Find where the given text appears and provide that cell's center as [x, y] coordinate. 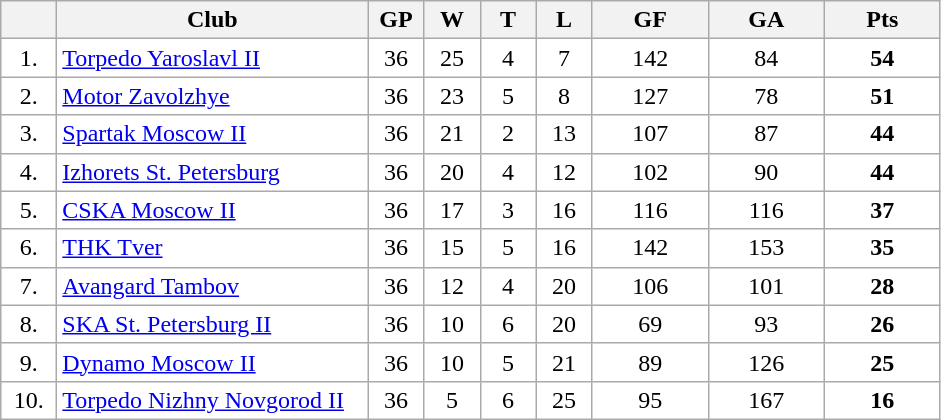
35 [882, 248]
28 [882, 286]
SKA St. Petersburg II [212, 324]
102 [650, 172]
51 [882, 96]
2. [29, 96]
GA [766, 20]
167 [766, 400]
7. [29, 286]
101 [766, 286]
L [564, 20]
Torpedo Nizhny Novgorod II [212, 400]
T [508, 20]
Pts [882, 20]
106 [650, 286]
26 [882, 324]
6. [29, 248]
107 [650, 134]
THK Tver [212, 248]
8 [564, 96]
78 [766, 96]
Club [212, 20]
90 [766, 172]
15 [452, 248]
37 [882, 210]
54 [882, 58]
13 [564, 134]
2 [508, 134]
Izhorets St. Petersburg [212, 172]
Motor Zavolzhye [212, 96]
17 [452, 210]
7 [564, 58]
93 [766, 324]
Dynamo Moscow II [212, 362]
GP [396, 20]
3. [29, 134]
Avangard Tambov [212, 286]
8. [29, 324]
23 [452, 96]
Spartak Moscow II [212, 134]
89 [650, 362]
87 [766, 134]
10. [29, 400]
3 [508, 210]
84 [766, 58]
5. [29, 210]
GF [650, 20]
95 [650, 400]
126 [766, 362]
69 [650, 324]
127 [650, 96]
9. [29, 362]
4. [29, 172]
1. [29, 58]
W [452, 20]
Torpedo Yaroslavl II [212, 58]
CSKA Moscow II [212, 210]
153 [766, 248]
